Determine the [X, Y] coordinate at the center of the cell enclosing the given text.  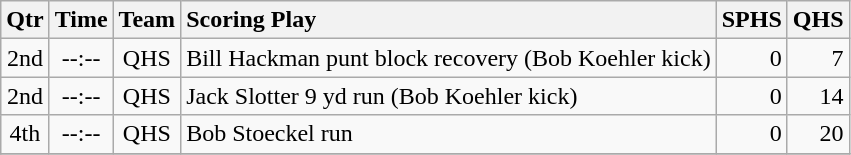
Team [147, 20]
Scoring Play [449, 20]
14 [818, 96]
Bob Stoeckel run [449, 134]
SPHS [752, 20]
Qtr [25, 20]
7 [818, 58]
Jack Slotter 9 yd run (Bob Koehler kick) [449, 96]
Time [81, 20]
20 [818, 134]
4th [25, 134]
Bill Hackman punt block recovery (Bob Koehler kick) [449, 58]
